Search for the cell housing the specified text and yield its (X, Y) center coordinate. 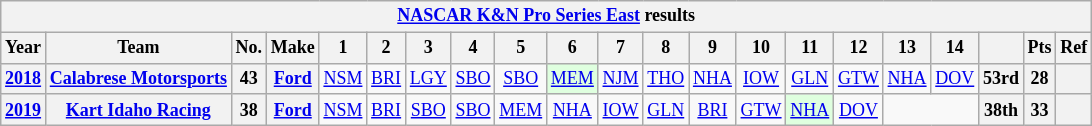
NJM (620, 78)
1 (343, 48)
No. (248, 48)
Ref (1074, 48)
10 (761, 48)
Make (292, 48)
THO (666, 78)
9 (713, 48)
6 (573, 48)
38th (1002, 110)
2 (386, 48)
7 (620, 48)
Team (138, 48)
33 (1040, 110)
NASCAR K&N Pro Series East results (546, 16)
Calabrese Motorsports (138, 78)
53rd (1002, 78)
8 (666, 48)
28 (1040, 78)
14 (955, 48)
Kart Idaho Racing (138, 110)
4 (473, 48)
Year (24, 48)
2019 (24, 110)
Pts (1040, 48)
38 (248, 110)
12 (859, 48)
11 (810, 48)
5 (521, 48)
2018 (24, 78)
43 (248, 78)
LGY (428, 78)
3 (428, 48)
13 (907, 48)
